Find where the given text appears and provide that cell's center as [X, Y] coordinate. 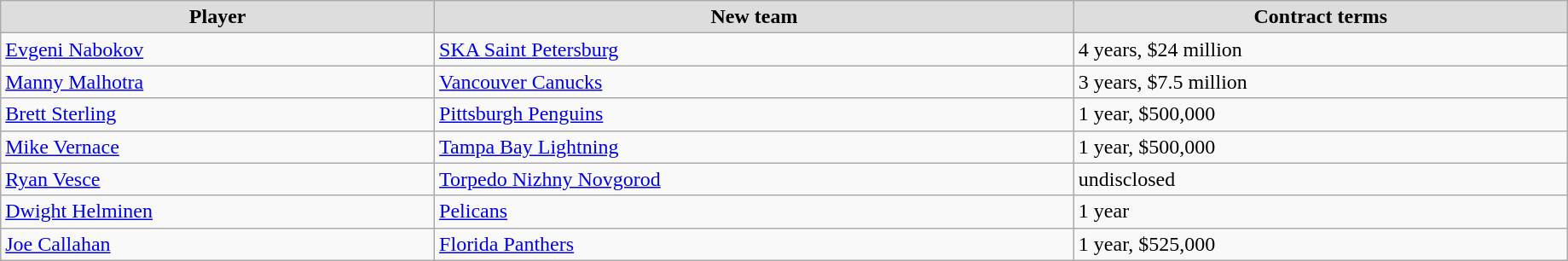
Torpedo Nizhny Novgorod [755, 179]
Player [218, 17]
Brett Sterling [218, 114]
Vancouver Canucks [755, 82]
Pelicans [755, 212]
undisclosed [1320, 179]
3 years, $7.5 million [1320, 82]
Evgeni Nabokov [218, 49]
Florida Panthers [755, 244]
Tampa Bay Lightning [755, 147]
Ryan Vesce [218, 179]
Joe Callahan [218, 244]
SKA Saint Petersburg [755, 49]
1 year [1320, 212]
Mike Vernace [218, 147]
New team [755, 17]
4 years, $24 million [1320, 49]
1 year, $525,000 [1320, 244]
Manny Malhotra [218, 82]
Dwight Helminen [218, 212]
Pittsburgh Penguins [755, 114]
Contract terms [1320, 17]
